From the cell containing the given text, extract its center point as [X, Y] coordinate. 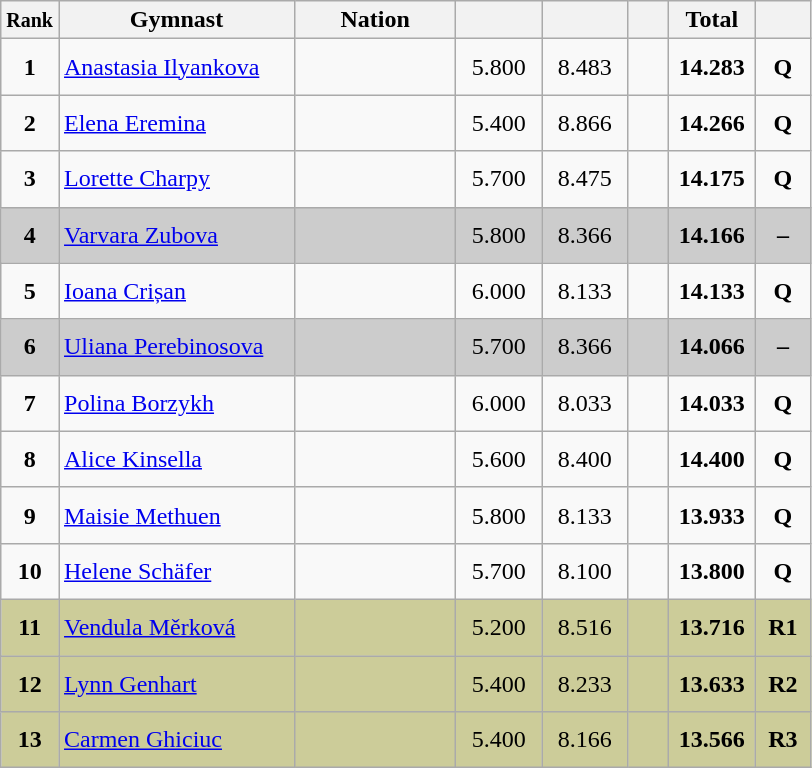
14.175 [712, 179]
8.866 [585, 123]
5.600 [499, 459]
14.283 [712, 67]
1 [30, 67]
13 [30, 740]
8.233 [585, 684]
Vendula Měrková [176, 627]
Polina Borzykh [176, 403]
Carmen Ghiciuc [176, 740]
8.033 [585, 403]
Alice Kinsella [176, 459]
11 [30, 627]
R1 [783, 627]
14.066 [712, 347]
8.166 [585, 740]
Rank [30, 20]
13.566 [712, 740]
Ioana Crișan [176, 291]
8.516 [585, 627]
10 [30, 571]
R2 [783, 684]
6 [30, 347]
Gymnast [176, 20]
Lynn Genhart [176, 684]
14.166 [712, 235]
Maisie Methuen [176, 515]
Nation [376, 20]
Anastasia Ilyankova [176, 67]
R3 [783, 740]
7 [30, 403]
Lorette Charpy [176, 179]
5 [30, 291]
14.133 [712, 291]
9 [30, 515]
13.800 [712, 571]
Helene Schäfer [176, 571]
Uliana Perebinosova [176, 347]
5.200 [499, 627]
12 [30, 684]
13.716 [712, 627]
Elena Eremina [176, 123]
Varvara Zubova [176, 235]
13.933 [712, 515]
8.475 [585, 179]
2 [30, 123]
14.033 [712, 403]
13.633 [712, 684]
4 [30, 235]
8.400 [585, 459]
3 [30, 179]
8 [30, 459]
14.266 [712, 123]
14.400 [712, 459]
Total [712, 20]
8.100 [585, 571]
8.483 [585, 67]
